From the cell containing the given text, extract its center point as [X, Y] coordinate. 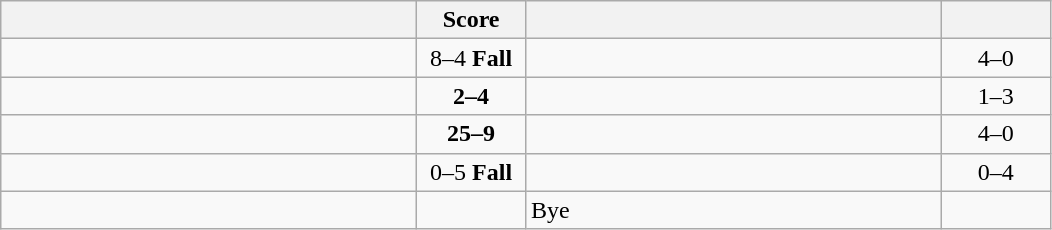
1–3 [996, 96]
8–4 Fall [472, 58]
0–5 Fall [472, 172]
Score [472, 20]
0–4 [996, 172]
Bye [733, 210]
25–9 [472, 134]
2–4 [472, 96]
